Search for the cell housing the specified text and yield its (x, y) center coordinate. 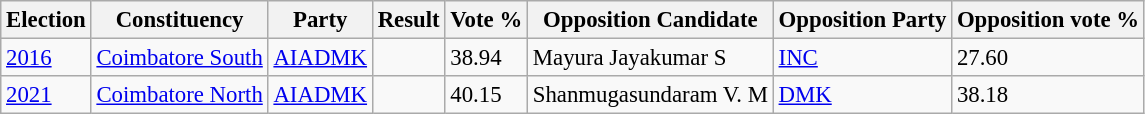
Opposition vote % (1048, 20)
Constituency (180, 20)
Opposition Party (862, 20)
38.94 (486, 58)
40.15 (486, 95)
2021 (46, 95)
Shanmugasundaram V. M (650, 95)
Party (320, 20)
38.18 (1048, 95)
27.60 (1048, 58)
Election (46, 20)
Opposition Candidate (650, 20)
DMK (862, 95)
Result (408, 20)
INC (862, 58)
Coimbatore South (180, 58)
2016 (46, 58)
Vote % (486, 20)
Coimbatore North (180, 95)
Mayura Jayakumar S (650, 58)
